From the cell containing the given text, extract its center point as (x, y) coordinate. 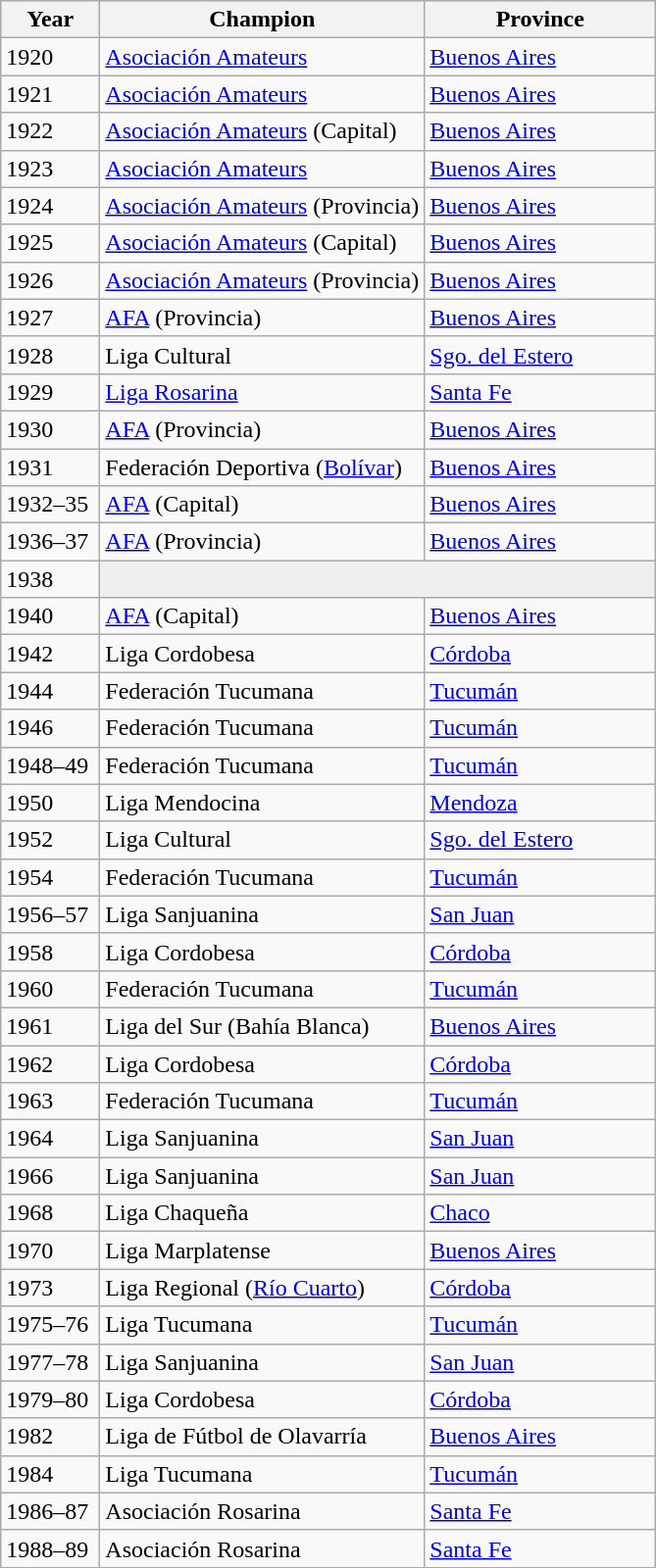
Liga Chaqueña (263, 1213)
1973 (51, 1288)
1932–35 (51, 505)
1984 (51, 1474)
1982 (51, 1437)
1954 (51, 877)
1952 (51, 840)
1940 (51, 616)
1986–87 (51, 1511)
1928 (51, 355)
1927 (51, 318)
Liga Marplatense (263, 1250)
1950 (51, 803)
1920 (51, 57)
1929 (51, 392)
1926 (51, 280)
Liga Rosarina (263, 392)
1960 (51, 989)
1922 (51, 131)
1956–57 (51, 914)
1961 (51, 1026)
Province (540, 20)
Liga del Sur (Bahía Blanca) (263, 1026)
Champion (263, 20)
1964 (51, 1139)
1979–80 (51, 1399)
1988–89 (51, 1548)
1948–49 (51, 765)
1962 (51, 1063)
1958 (51, 952)
Year (51, 20)
1921 (51, 94)
1925 (51, 243)
Liga de Fútbol de Olavarría (263, 1437)
1936–37 (51, 542)
1944 (51, 691)
Chaco (540, 1213)
Mendoza (540, 803)
1931 (51, 467)
1942 (51, 654)
Liga Mendocina (263, 803)
1975–76 (51, 1325)
1946 (51, 728)
1970 (51, 1250)
Federación Deportiva (Bolívar) (263, 467)
1966 (51, 1176)
1923 (51, 169)
1930 (51, 429)
Liga Regional (Río Cuarto) (263, 1288)
1977–78 (51, 1362)
1938 (51, 579)
1968 (51, 1213)
1924 (51, 206)
1963 (51, 1102)
